Determine the (X, Y) coordinate at the center of the cell enclosing the given text.  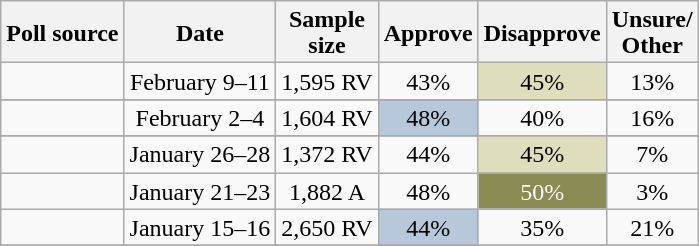
35% (542, 228)
7% (652, 154)
40% (542, 118)
21% (652, 228)
3% (652, 190)
Date (200, 32)
January 26–28 (200, 154)
50% (542, 190)
February 2–4 (200, 118)
Samplesize (327, 32)
February 9–11 (200, 82)
1,595 RV (327, 82)
January 15–16 (200, 228)
Poll source (62, 32)
Unsure/Other (652, 32)
January 21–23 (200, 190)
2,650 RV (327, 228)
Approve (428, 32)
Disapprove (542, 32)
1,882 A (327, 190)
43% (428, 82)
16% (652, 118)
13% (652, 82)
1,372 RV (327, 154)
1,604 RV (327, 118)
